Detect which cell encompasses the target text, then output its (X, Y) center coordinate. 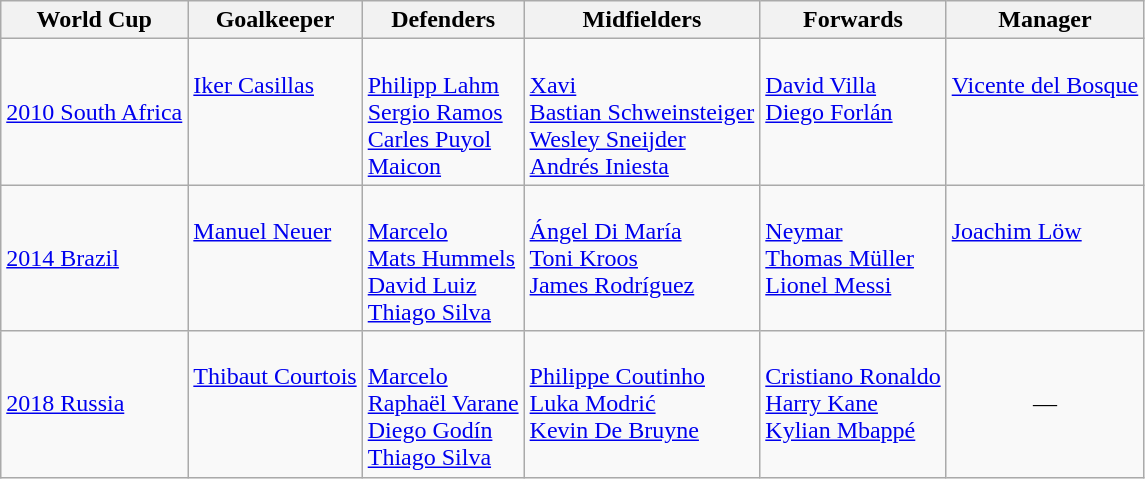
Manuel Neuer (275, 258)
Marcelo Mats Hummels David Luiz Thiago Silva (443, 258)
— (1045, 404)
Marcelo Raphaël Varane Diego Godín Thiago Silva (443, 404)
Philipp Lahm Sergio Ramos Carles Puyol Maicon (443, 112)
Midfielders (642, 20)
2014 Brazil (94, 258)
Forwards (853, 20)
2010 South Africa (94, 112)
Neymar Thomas Müller Lionel Messi (853, 258)
2018 Russia (94, 404)
Xavi Bastian Schweinsteiger Wesley Sneijder Andrés Iniesta (642, 112)
David Villa Diego Forlán (853, 112)
Ángel Di María Toni Kroos James Rodríguez (642, 258)
Vicente del Bosque (1045, 112)
Philippe Coutinho Luka Modrić Kevin De Bruyne (642, 404)
World Cup (94, 20)
Manager (1045, 20)
Defenders (443, 20)
Goalkeeper (275, 20)
Cristiano Ronaldo Harry Kane Kylian Mbappé (853, 404)
Joachim Löw (1045, 258)
Iker Casillas (275, 112)
Thibaut Courtois (275, 404)
